Identify which cell holds the provided text, then report its (X, Y) central coordinate. 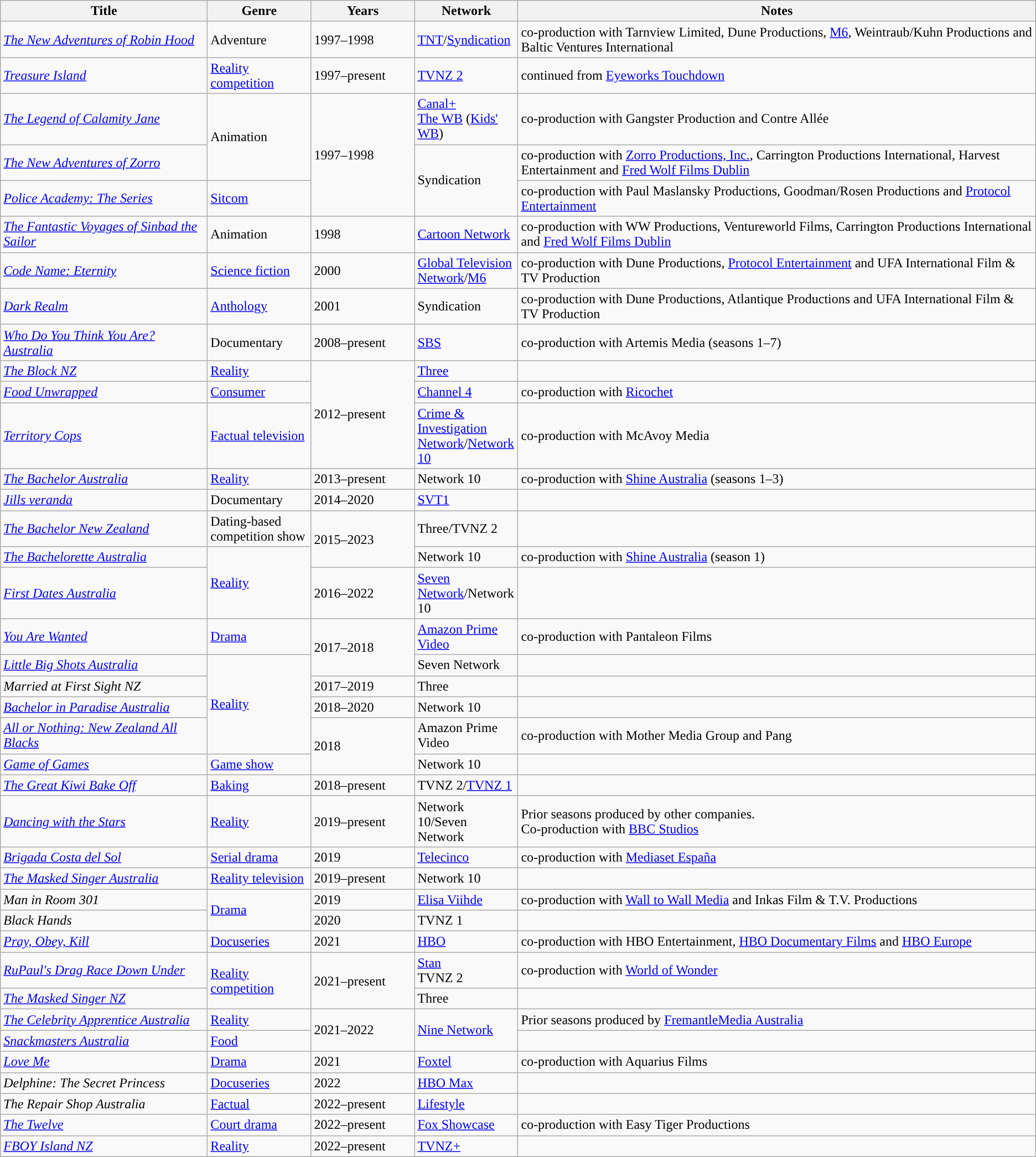
Factual television (259, 436)
co-production with Tarnview Limited, Dune Productions, M6, Weintraub/Kuhn Productions and Baltic Ventures International (777, 40)
1998 (363, 235)
co-production with Shine Australia (season 1) (777, 557)
The Repair Shop Australia (104, 1104)
2020 (363, 921)
2018 (363, 746)
2021–present (363, 980)
Lifestyle (466, 1104)
Channel 4 (466, 392)
Science fiction (259, 270)
The Twelve (104, 1125)
The Legend of Calamity Jane (104, 119)
SBS (466, 342)
co-production with Dune Productions, Protocol Entertainment and UFA International Film & TV Production (777, 270)
TVNZ 2 (466, 75)
TNT/Syndication (466, 40)
co-production with Easy Tiger Productions (777, 1125)
Who Do You Think You Are? Australia (104, 342)
Prior seasons produced by other companies.Co-production with BBC Studios (777, 821)
Foxtel (466, 1062)
The Celebrity Apprentice Australia (104, 1020)
The Fantastic Voyages of Sinbad the Sailor (104, 235)
2012–present (363, 414)
co-production with Paul Maslansky Productions, Goodman/Rosen Productions and Protocol Entertainment (777, 198)
co-production with WW Productions, Ventureworld Films, Carrington Productions International and Fred Wolf Films Dublin (777, 235)
2021–2022 (363, 1030)
2018–present (363, 785)
FBOY Island NZ (104, 1146)
2015–2023 (363, 539)
Telecinco (466, 857)
co-production with Artemis Media (seasons 1–7) (777, 342)
co-production with Dune Productions, Atlantique Productions and UFA International Film & TV Production (777, 307)
2008–present (363, 342)
The Bachelor New Zealand (104, 529)
Fox Showcase (466, 1125)
All or Nothing: New Zealand All Blacks (104, 736)
The Bachelorette Australia (104, 557)
The New Adventures of Robin Hood (104, 40)
2017–2018 (363, 647)
Network (466, 11)
HBO Max (466, 1083)
Brigada Costa del Sol (104, 857)
1997–present (363, 75)
Canal+The WB (Kids' WB) (466, 119)
Notes (777, 11)
Married at First Sight NZ (104, 686)
Global Television Network/M6 (466, 270)
Little Big Shots Australia (104, 665)
Baking (259, 785)
2018–2020 (363, 707)
Years (363, 11)
Police Academy: The Series (104, 198)
TVNZ 1 (466, 921)
2001 (363, 307)
StanTVNZ 2 (466, 971)
TVNZ 2/TVNZ 1 (466, 785)
Dancing with the Stars (104, 821)
2022 (363, 1083)
Game of Games (104, 764)
Elisa Viihde (466, 899)
The Masked Singer NZ (104, 999)
Seven Network (466, 665)
Food Unwrapped (104, 392)
Jills veranda (104, 500)
Serial drama (259, 857)
Love Me (104, 1062)
co-production with Gangster Production and Contre Allée (777, 119)
Food (259, 1041)
2016–2022 (363, 593)
co-production with Aquarius Films (777, 1062)
co-production with Mediaset España (777, 857)
Court drama (259, 1125)
Black Hands (104, 921)
Adventure (259, 40)
2013–present (363, 479)
Consumer (259, 392)
continued from Eyeworks Touchdown (777, 75)
Game show (259, 764)
Genre (259, 11)
Snackmasters Australia (104, 1041)
The New Adventures of Zorro (104, 163)
Prior seasons produced by FremantleMedia Australia (777, 1020)
Sitcom (259, 198)
Crime & Investigation Network/Network 10 (466, 436)
co-production with McAvoy Media (777, 436)
RuPaul's Drag Race Down Under (104, 971)
co-production with Ricochet (777, 392)
Man in Room 301 (104, 899)
2014–2020 (363, 500)
Treasure Island (104, 75)
Anthology (259, 307)
2000 (363, 270)
SVT1 (466, 500)
co-production with Shine Australia (seasons 1–3) (777, 479)
co-production with World of Wonder (777, 971)
The Block NZ (104, 371)
Territory Cops (104, 436)
co-production with Zorro Productions, Inc., Carrington Productions International, Harvest Entertainment and Fred Wolf Films Dublin (777, 163)
The Masked Singer Australia (104, 878)
Pray, Obey, Kill (104, 942)
Three/TVNZ 2 (466, 529)
Seven Network/Network 10 (466, 593)
HBO (466, 942)
The Bachelor Australia (104, 479)
Bachelor in Paradise Australia (104, 707)
Delphine: The Secret Princess (104, 1083)
Factual (259, 1104)
Dating-based competition show (259, 529)
co-production with HBO Entertainment, HBO Documentary Films and HBO Europe (777, 942)
You Are Wanted (104, 636)
Dark Realm (104, 307)
First Dates Australia (104, 593)
co-production with Wall to Wall Media and Inkas Film & T.V. Productions (777, 899)
co-production with Pantaleon Films (777, 636)
The Great Kiwi Bake Off (104, 785)
Reality television (259, 878)
Cartoon Network (466, 235)
co-production with Mother Media Group and Pang (777, 736)
Nine Network (466, 1030)
Code Name: Eternity (104, 270)
2017–2019 (363, 686)
TVNZ+ (466, 1146)
Title (104, 11)
Network 10/Seven Network (466, 821)
